Capture the cell that displays the provided text and extract its (X, Y) central coordinate. 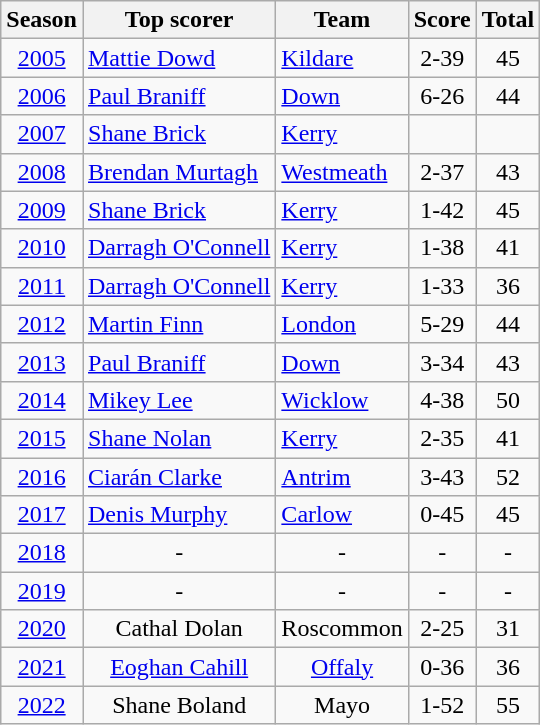
50 (508, 400)
Brendan Murtagh (178, 172)
Antrim (342, 477)
Eoghan Cahill (178, 667)
2019 (42, 591)
Wicklow (342, 400)
3-34 (442, 362)
2012 (42, 324)
Mattie Dowd (178, 58)
1-52 (442, 705)
2009 (42, 210)
0-45 (442, 515)
Cathal Dolan (178, 629)
2-39 (442, 58)
2020 (42, 629)
4-38 (442, 400)
Score (442, 20)
2011 (42, 286)
2007 (42, 134)
Shane Nolan (178, 438)
5-29 (442, 324)
2006 (42, 96)
55 (508, 705)
Ciarán Clarke (178, 477)
2014 (42, 400)
Roscommon (342, 629)
2-25 (442, 629)
0-36 (442, 667)
2016 (42, 477)
2017 (42, 515)
Mikey Lee (178, 400)
Season (42, 20)
2005 (42, 58)
2018 (42, 553)
1-42 (442, 210)
Kildare (342, 58)
2010 (42, 248)
London (342, 324)
Mayo (342, 705)
52 (508, 477)
31 (508, 629)
Carlow (342, 515)
Top scorer (178, 20)
2021 (42, 667)
1-33 (442, 286)
2-35 (442, 438)
1-38 (442, 248)
6-26 (442, 96)
2-37 (442, 172)
Team (342, 20)
Total (508, 20)
Offaly (342, 667)
Westmeath (342, 172)
2013 (42, 362)
2008 (42, 172)
2015 (42, 438)
3-43 (442, 477)
Martin Finn (178, 324)
2022 (42, 705)
Denis Murphy (178, 515)
Shane Boland (178, 705)
